Return the [X, Y] coordinate for the center point of the cell that contains the specified text.  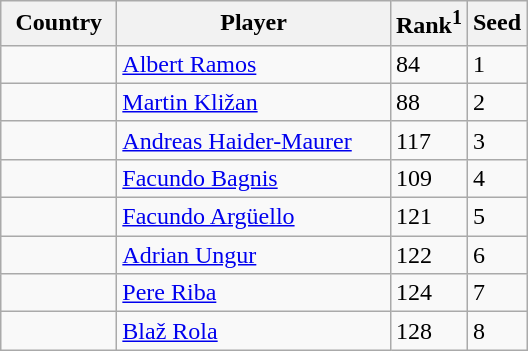
5 [496, 217]
Facundo Argüello [254, 217]
8 [496, 331]
Pere Riba [254, 293]
Seed [496, 24]
Rank1 [428, 24]
Player [254, 24]
121 [428, 217]
3 [496, 140]
4 [496, 178]
109 [428, 178]
128 [428, 331]
84 [428, 64]
124 [428, 293]
1 [496, 64]
6 [496, 255]
Andreas Haider-Maurer [254, 140]
88 [428, 102]
Facundo Bagnis [254, 178]
7 [496, 293]
117 [428, 140]
Albert Ramos [254, 64]
122 [428, 255]
Martin Kližan [254, 102]
2 [496, 102]
Adrian Ungur [254, 255]
Country [59, 24]
Blaž Rola [254, 331]
